Return the [X, Y] coordinate for the center point of the cell that contains the specified text.  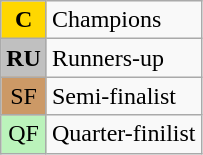
SF [24, 96]
Champions [124, 20]
Quarter-finilist [124, 134]
RU [24, 58]
QF [24, 134]
Runners-up [124, 58]
C [24, 20]
Semi-finalist [124, 96]
